Provide the (x, y) coordinate of the cell's center where the given text is located.  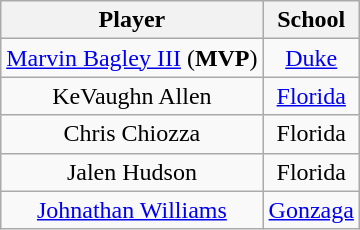
Johnathan Williams (132, 210)
Chris Chiozza (132, 134)
Marvin Bagley III (MVP) (132, 58)
Player (132, 20)
School (311, 20)
KeVaughn Allen (132, 96)
Jalen Hudson (132, 172)
Duke (311, 58)
Gonzaga (311, 210)
